Extract the [x, y] coordinate from the center of the cell holding the provided text.  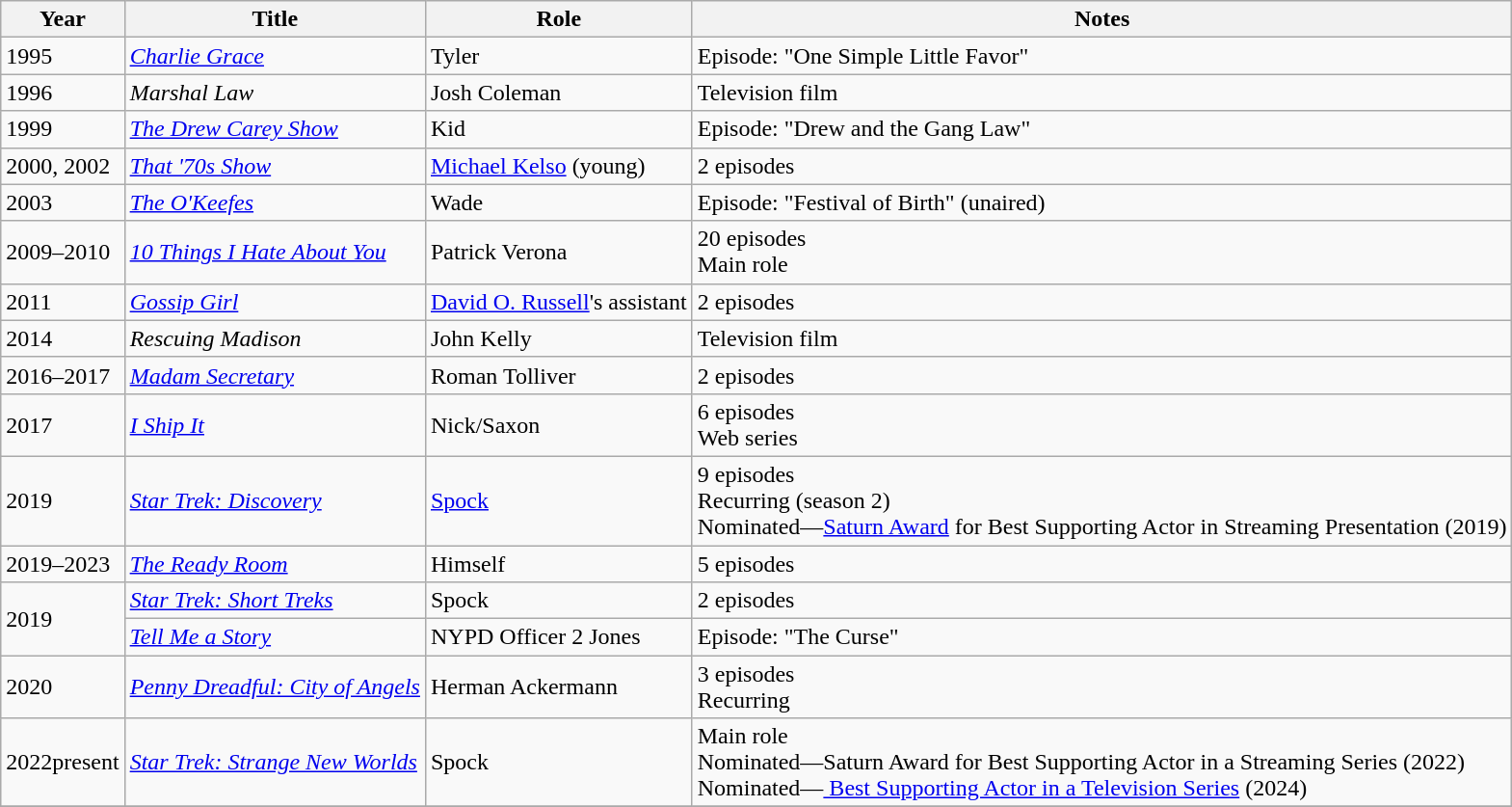
9 episodesRecurring (season 2)Nominated—Saturn Award for Best Supporting Actor in Streaming Presentation (2019) [1102, 500]
10 Things I Hate About You [275, 253]
1995 [63, 56]
NYPD Officer 2 Jones [559, 637]
Rescuing Madison [275, 338]
5 episodes [1102, 564]
Star Trek: Short Treks [275, 601]
Nick/Saxon [559, 424]
I Ship It [275, 424]
2017 [63, 424]
Role [559, 19]
2020 [63, 686]
6 episodesWeb series [1102, 424]
Tyler [559, 56]
Herman Ackermann [559, 686]
Marshal Law [275, 93]
That '70s Show [275, 166]
Tell Me a Story [275, 637]
2009–2010 [63, 253]
2016–2017 [63, 375]
Madam Secretary [275, 375]
Kid [559, 129]
2022present [63, 763]
Penny Dreadful: City of Angels [275, 686]
The Drew Carey Show [275, 129]
Charlie Grace [275, 56]
David O. Russell's assistant [559, 302]
John Kelly [559, 338]
Patrick Verona [559, 253]
Star Trek: Strange New Worlds [275, 763]
The Ready Room [275, 564]
Himself [559, 564]
2003 [63, 202]
Star Trek: Discovery [275, 500]
Episode: "Festival of Birth" (unaired) [1102, 202]
Year [63, 19]
Title [275, 19]
1996 [63, 93]
Episode: "Drew and the Gang Law" [1102, 129]
Notes [1102, 19]
1999 [63, 129]
Episode: "One Simple Little Favor" [1102, 56]
Gossip Girl [275, 302]
20 episodesMain role [1102, 253]
Episode: "The Curse" [1102, 637]
Michael Kelso (young) [559, 166]
2014 [63, 338]
Wade [559, 202]
The O'Keefes [275, 202]
2019–2023 [63, 564]
2000, 2002 [63, 166]
2011 [63, 302]
Josh Coleman [559, 93]
Roman Tolliver [559, 375]
Main roleNominated—Saturn Award for Best Supporting Actor in a Streaming Series (2022)Nominated— Best Supporting Actor in a Television Series (2024) [1102, 763]
3 episodesRecurring [1102, 686]
